Detect which cell encompasses the target text, then output its (X, Y) center coordinate. 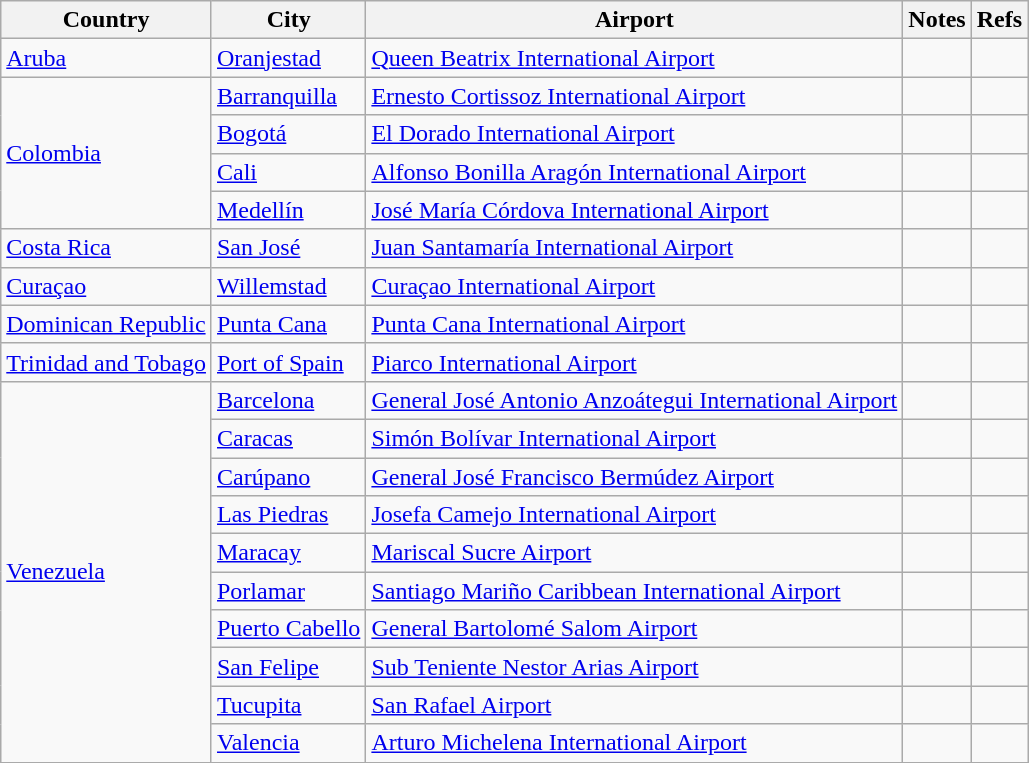
Bogotá (288, 134)
José María Córdova International Airport (634, 210)
Notes (937, 20)
Venezuela (106, 572)
Dominican Republic (106, 324)
Queen Beatrix International Airport (634, 58)
Punta Cana International Airport (634, 324)
Porlamar (288, 591)
Caracas (288, 438)
Tucupita (288, 705)
Carúpano (288, 477)
General José Francisco Bermúdez Airport (634, 477)
Airport (634, 20)
Valencia (288, 743)
San Rafael Airport (634, 705)
San Felipe (288, 667)
Piarco International Airport (634, 362)
El Dorado International Airport (634, 134)
San José (288, 248)
General José Antonio Anzoátegui International Airport (634, 400)
Curaçao (106, 286)
Juan Santamaría International Airport (634, 248)
Medellín (288, 210)
Aruba (106, 58)
Trinidad and Tobago (106, 362)
Las Piedras (288, 515)
Puerto Cabello (288, 629)
Curaçao International Airport (634, 286)
Arturo Michelena International Airport (634, 743)
Sub Teniente Nestor Arias Airport (634, 667)
Oranjestad (288, 58)
Barranquilla (288, 96)
Port of Spain (288, 362)
Barcelona (288, 400)
Costa Rica (106, 248)
Maracay (288, 553)
General Bartolomé Salom Airport (634, 629)
Mariscal Sucre Airport (634, 553)
Cali (288, 172)
City (288, 20)
Santiago Mariño Caribbean International Airport (634, 591)
Country (106, 20)
Refs (999, 20)
Alfonso Bonilla Aragón International Airport (634, 172)
Colombia (106, 153)
Simón Bolívar International Airport (634, 438)
Ernesto Cortissoz International Airport (634, 96)
Willemstad (288, 286)
Punta Cana (288, 324)
Josefa Camejo International Airport (634, 515)
